Return the [X, Y] coordinate for the center point of the cell that contains the specified text.  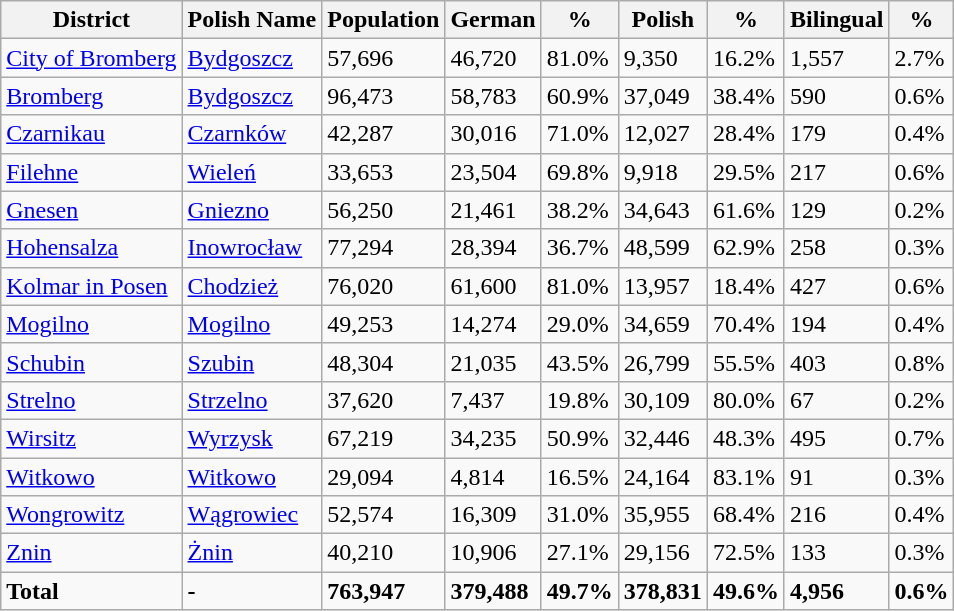
217 [836, 172]
0.7% [922, 438]
403 [836, 362]
- [252, 591]
Strelno [92, 400]
129 [836, 210]
68.4% [746, 515]
26,799 [662, 362]
Wongrowitz [92, 515]
Wyrzysk [252, 438]
27.1% [580, 553]
49,253 [384, 324]
80.0% [746, 400]
4,956 [836, 591]
48,599 [662, 248]
28,394 [493, 248]
48.3% [746, 438]
427 [836, 286]
16,309 [493, 515]
56,250 [384, 210]
16.5% [580, 477]
21,461 [493, 210]
36.7% [580, 248]
Gnesen [92, 210]
57,696 [384, 58]
77,294 [384, 248]
Żnin [252, 553]
34,659 [662, 324]
50.9% [580, 438]
Czarnikau [92, 134]
37,620 [384, 400]
38.4% [746, 96]
23,504 [493, 172]
24,164 [662, 477]
29,156 [662, 553]
34,643 [662, 210]
72.5% [746, 553]
194 [836, 324]
City of Bromberg [92, 58]
52,574 [384, 515]
495 [836, 438]
Filehne [92, 172]
29,094 [384, 477]
34,235 [493, 438]
7,437 [493, 400]
216 [836, 515]
4,814 [493, 477]
Strzelno [252, 400]
67 [836, 400]
67,219 [384, 438]
69.8% [580, 172]
55.5% [746, 362]
61,600 [493, 286]
14,274 [493, 324]
13,957 [662, 286]
28.4% [746, 134]
379,488 [493, 591]
2.7% [922, 58]
33,653 [384, 172]
Szubin [252, 362]
19.8% [580, 400]
1,557 [836, 58]
32,446 [662, 438]
49.7% [580, 591]
49.6% [746, 591]
378,831 [662, 591]
0.8% [922, 362]
258 [836, 248]
Wirsitz [92, 438]
Znin [92, 553]
38.2% [580, 210]
29.5% [746, 172]
83.1% [746, 477]
40,210 [384, 553]
21,035 [493, 362]
12,027 [662, 134]
30,016 [493, 134]
District [92, 20]
48,304 [384, 362]
Bilingual [836, 20]
763,947 [384, 591]
76,020 [384, 286]
Population [384, 20]
16.2% [746, 58]
96,473 [384, 96]
179 [836, 134]
9,350 [662, 58]
Czarnków [252, 134]
70.4% [746, 324]
61.6% [746, 210]
46,720 [493, 58]
10,906 [493, 553]
Polish [662, 20]
18.4% [746, 286]
62.9% [746, 248]
Wieleń [252, 172]
30,109 [662, 400]
133 [836, 553]
31.0% [580, 515]
35,955 [662, 515]
42,287 [384, 134]
9,918 [662, 172]
29.0% [580, 324]
Inowrocław [252, 248]
Schubin [92, 362]
German [493, 20]
Hohensalza [92, 248]
Polish Name [252, 20]
Gniezno [252, 210]
91 [836, 477]
Kolmar in Posen [92, 286]
Bromberg [92, 96]
590 [836, 96]
71.0% [580, 134]
37,049 [662, 96]
60.9% [580, 96]
Total [92, 591]
43.5% [580, 362]
Wągrowiec [252, 515]
58,783 [493, 96]
Chodzież [252, 286]
